Return the [X, Y] coordinate for the center point of the cell that contains the specified text.  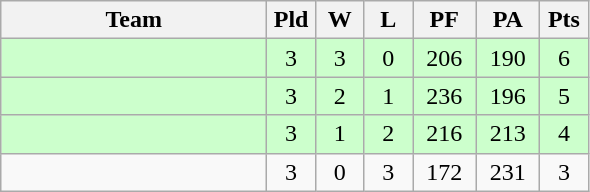
Team [134, 20]
Pts [564, 20]
213 [508, 134]
231 [508, 172]
L [388, 20]
216 [444, 134]
PA [508, 20]
Pld [292, 20]
190 [508, 58]
196 [508, 96]
236 [444, 96]
PF [444, 20]
W [340, 20]
6 [564, 58]
172 [444, 172]
5 [564, 96]
206 [444, 58]
4 [564, 134]
